For the text-containing cell, return its midpoint in [x, y] coordinate format. 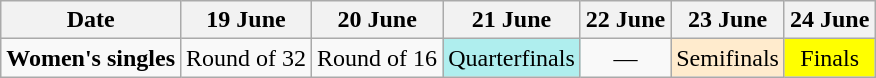
Women's singles [91, 58]
Date [91, 20]
Round of 16 [378, 58]
19 June [246, 20]
22 June [625, 20]
— [625, 58]
24 June [829, 20]
Finals [829, 58]
20 June [378, 20]
21 June [512, 20]
Round of 32 [246, 58]
Quarterfinals [512, 58]
Semifinals [728, 58]
23 June [728, 20]
